Capture the cell that displays the provided text and extract its [x, y] central coordinate. 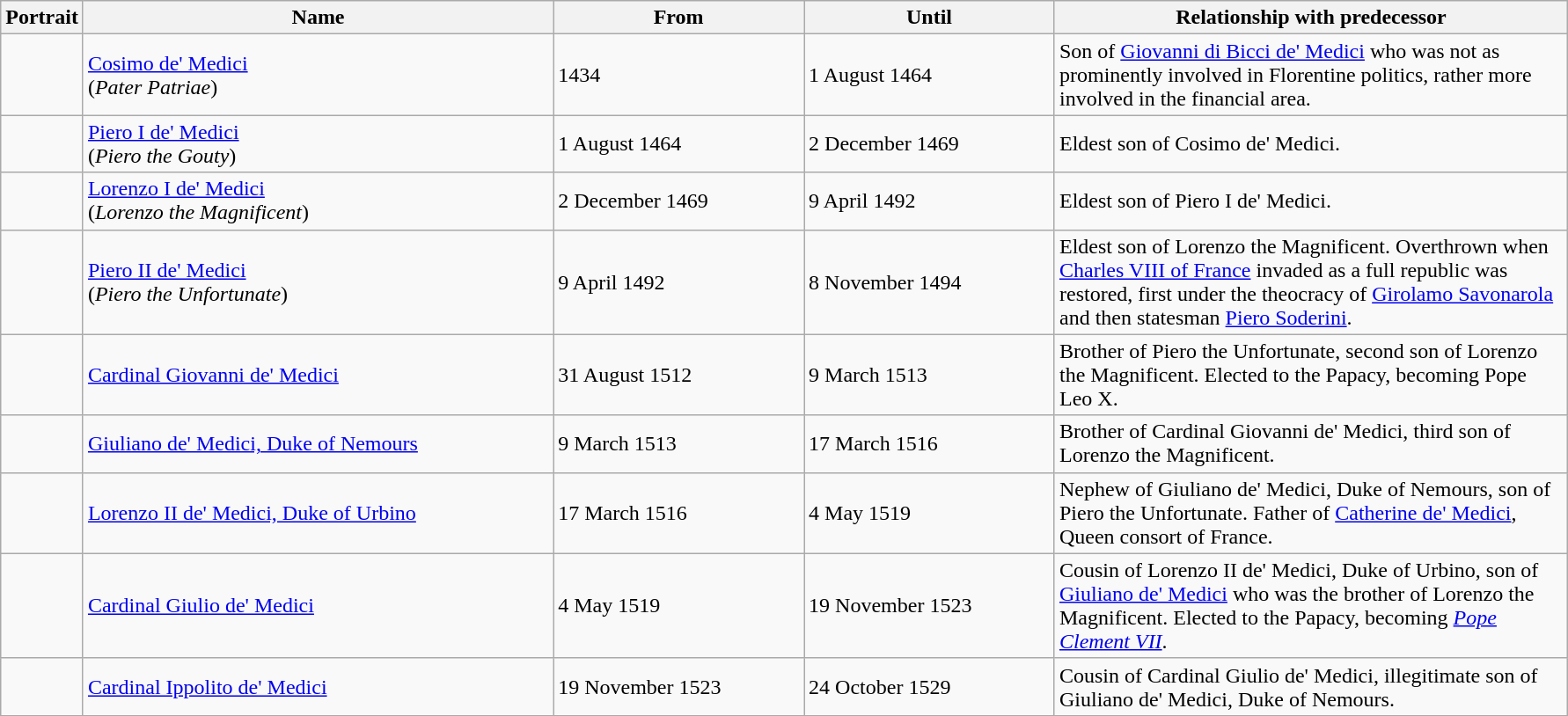
Son of Giovanni di Bicci de' Medici who was not as prominently involved in Florentine politics, rather more involved in the financial area. [1311, 75]
8 November 1494 [929, 281]
Giuliano de' Medici, Duke of Nemours [318, 443]
Piero I de' Medici (Piero the Gouty) [318, 144]
Lorenzo I de' Medici(Lorenzo the Magnificent) [318, 201]
31 August 1512 [679, 375]
24 October 1529 [929, 686]
Portrait [42, 18]
1434 [679, 75]
Relationship with predecessor [1311, 18]
Eldest son of Cosimo de' Medici. [1311, 144]
Brother of Cardinal Giovanni de' Medici, third son of Lorenzo the Magnificent. [1311, 443]
Cosimo de' Medici (Pater Patriae) [318, 75]
From [679, 18]
Until [929, 18]
Cardinal Giovanni de' Medici [318, 375]
Eldest son of Piero I de' Medici. [1311, 201]
Lorenzo II de' Medici, Duke of Urbino [318, 513]
Cardinal Giulio de' Medici [318, 605]
Piero II de' Medici(Piero the Unfortunate) [318, 281]
Nephew of Giuliano de' Medici, Duke of Nemours, son of Piero the Unfortunate. Father of Catherine de' Medici, Queen consort of France. [1311, 513]
Cardinal Ippolito de' Medici [318, 686]
Cousin of Cardinal Giulio de' Medici, illegitimate son of Giuliano de' Medici, Duke of Nemours. [1311, 686]
Name [318, 18]
Brother of Piero the Unfortunate, second son of Lorenzo the Magnificent. Elected to the Papacy, becoming Pope Leo X. [1311, 375]
